Determine the (X, Y) coordinate at the center of the cell enclosing the given text.  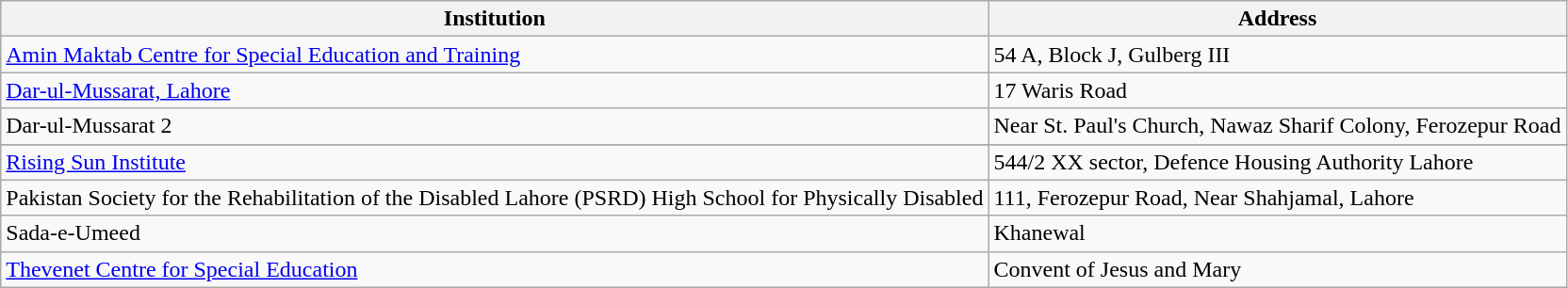
54 A, Block J, Gulberg III (1278, 55)
Institution (495, 19)
Address (1278, 19)
17 Waris Road (1278, 90)
Sada-e-Umeed (495, 233)
Thevenet Centre for Special Education (495, 269)
111, Ferozepur Road, Near Shahjamal, Lahore (1278, 198)
Dar-ul-Mussarat 2 (495, 126)
544/2 XX sector, Defence Housing Authority Lahore (1278, 162)
Near St. Paul's Church, Nawaz Sharif Colony, Ferozepur Road (1278, 126)
Rising Sun Institute (495, 162)
Dar-ul-Mussarat, Lahore (495, 90)
Pakistan Society for the Rehabilitation of the Disabled Lahore (PSRD) High School for Physically Disabled (495, 198)
Amin Maktab Centre for Special Education and Training (495, 55)
Convent of Jesus and Mary (1278, 269)
Khanewal (1278, 233)
